Extract the (X, Y) coordinate from the center of the cell holding the provided text.  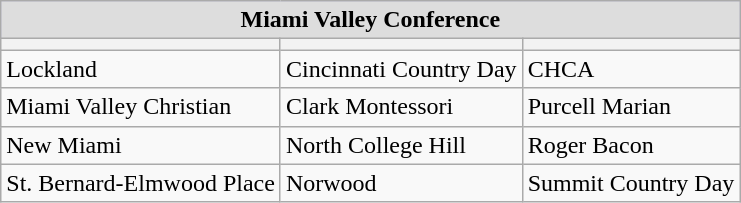
St. Bernard-Elmwood Place (141, 183)
Miami Valley Conference (370, 20)
North College Hill (401, 145)
Cincinnati Country Day (401, 69)
Lockland (141, 69)
Summit Country Day (631, 183)
New Miami (141, 145)
Purcell Marian (631, 107)
Clark Montessori (401, 107)
Norwood (401, 183)
Miami Valley Christian (141, 107)
Roger Bacon (631, 145)
CHCA (631, 69)
